Provide the (X, Y) coordinate of the cell's center where the given text is located.  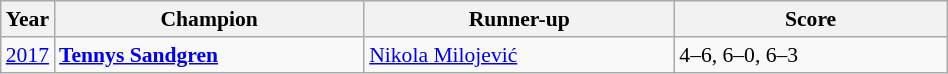
Nikola Milojević (519, 55)
Tennys Sandgren (209, 55)
Champion (209, 19)
Year (28, 19)
4–6, 6–0, 6–3 (810, 55)
Score (810, 19)
2017 (28, 55)
Runner-up (519, 19)
